Provide the (x, y) coordinate of the cell's center where the given text is located.  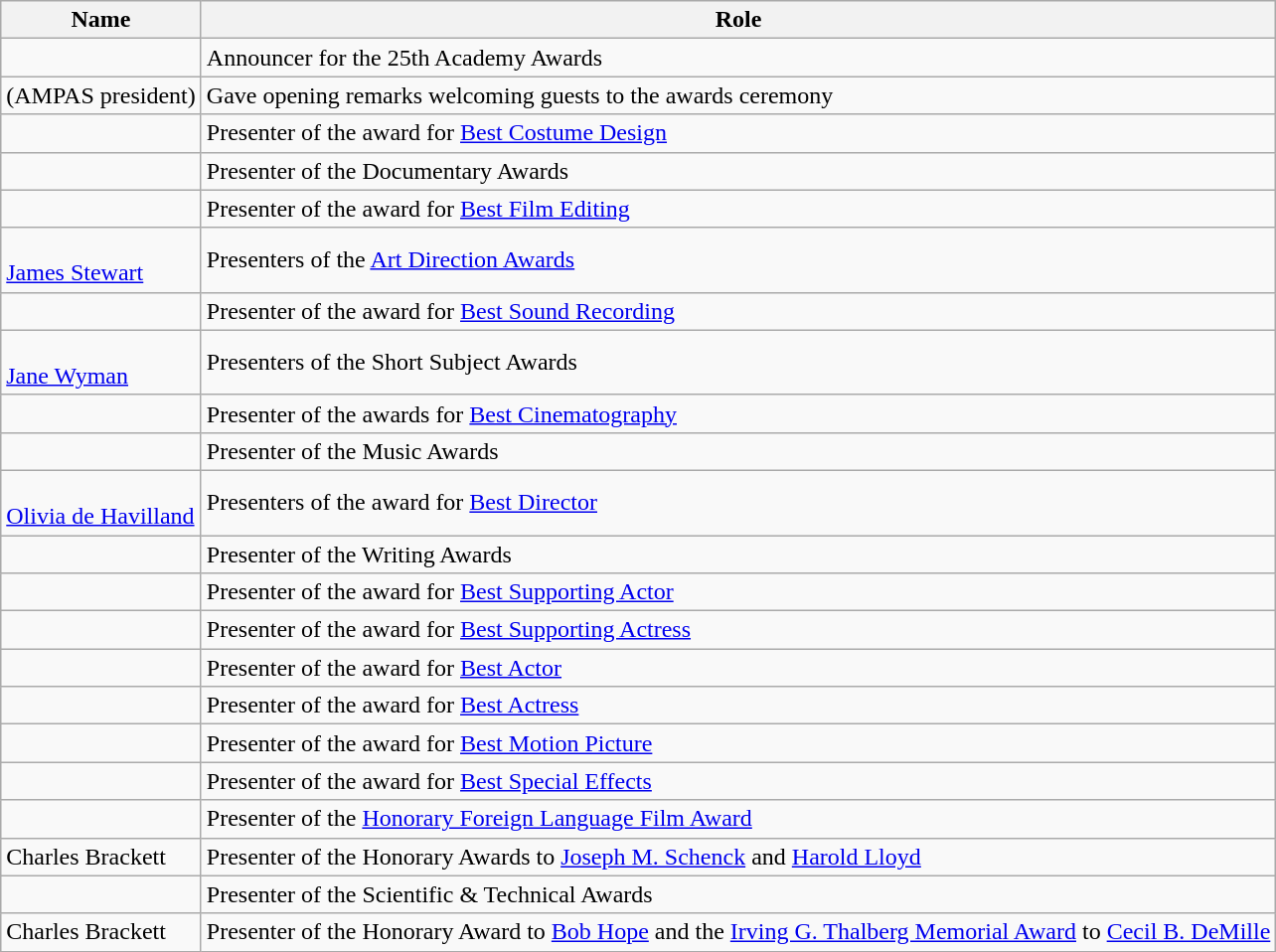
Presenters of the Short Subject Awards (738, 362)
James Stewart (101, 260)
Presenter of the Honorary Awards to Joseph M. Schenck and Harold Lloyd (738, 857)
Announcer for the 25th Academy Awards (738, 58)
Presenter of the award for Best Actor (738, 668)
Presenter of the award for Best Actress (738, 706)
Jane Wyman (101, 362)
Presenter of the award for Best Costume Design (738, 133)
Presenter of the Documentary Awards (738, 171)
Presenter of the award for Best Film Editing (738, 209)
Presenter of the Writing Awards (738, 554)
Presenter of the Music Awards (738, 451)
(AMPAS president) (101, 95)
Name (101, 20)
Presenter of the Honorary Award to Bob Hope and the Irving G. Thalberg Memorial Award to Cecil B. DeMille (738, 932)
Presenters of the Art Direction Awards (738, 260)
Presenter of the award for Best Supporting Actor (738, 592)
Presenter of the Honorary Foreign Language Film Award (738, 819)
Presenter of the award for Best Motion Picture (738, 743)
Olivia de Havilland (101, 503)
Presenters of the award for Best Director (738, 503)
Presenter of the Scientific & Technical Awards (738, 894)
Presenter of the award for Best Sound Recording (738, 311)
Role (738, 20)
Presenter of the award for Best Supporting Actress (738, 630)
Presenter of the award for Best Special Effects (738, 781)
Gave opening remarks welcoming guests to the awards ceremony (738, 95)
Presenter of the awards for Best Cinematography (738, 413)
